Determine the [X, Y] coordinate at the center of the cell enclosing the given text.  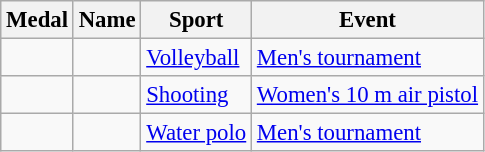
Event [368, 20]
Women's 10 m air pistol [368, 95]
Medal [38, 20]
Sport [196, 20]
Shooting [196, 95]
Water polo [196, 133]
Name [107, 20]
Volleyball [196, 58]
